Output the (x, y) coordinate of the center of the cell containing the given text.  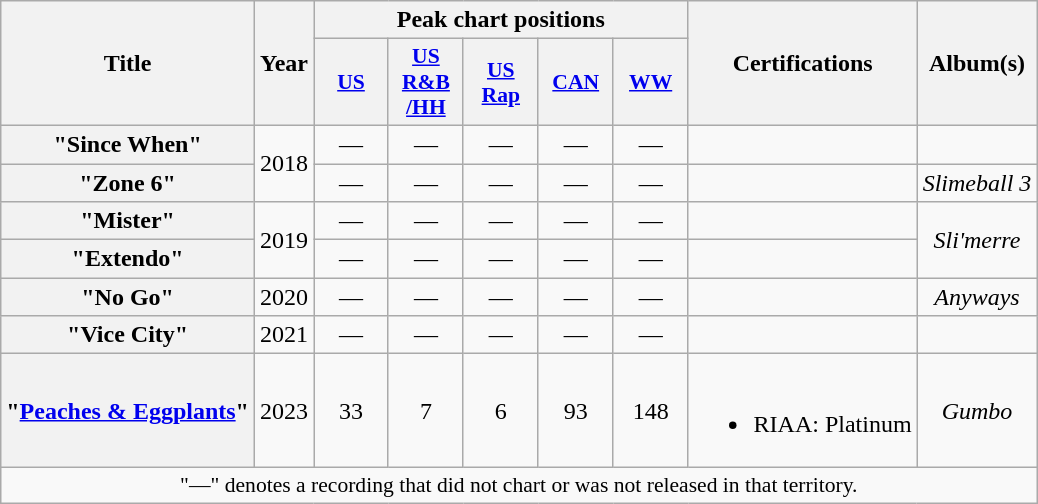
Certifications (802, 64)
Gumbo (977, 410)
WW (650, 82)
2019 (284, 240)
Peak chart positions (502, 20)
"Zone 6" (128, 183)
148 (650, 410)
USRap (500, 82)
"No Go" (128, 297)
6 (500, 410)
US (352, 82)
"Peaches & Eggplants" (128, 410)
"—" denotes a recording that did not chart or was not released in that territory. (519, 485)
93 (576, 410)
7 (426, 410)
USR&B/HH (426, 82)
33 (352, 410)
2020 (284, 297)
Anyways (977, 297)
"Since When" (128, 144)
2021 (284, 335)
"Mister" (128, 221)
2023 (284, 410)
"Vice City" (128, 335)
Year (284, 64)
Album(s) (977, 64)
Sli'merre (977, 240)
RIAA: Platinum (802, 410)
Title (128, 64)
Slimeball 3 (977, 183)
CAN (576, 82)
2018 (284, 163)
"Extendo" (128, 259)
